Return (x, y) of the center of cell containing provided text 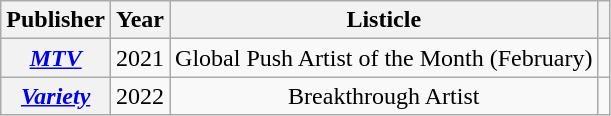
Variety (56, 96)
2022 (140, 96)
Global Push Artist of the Month (February) (384, 58)
Publisher (56, 20)
MTV (56, 58)
Breakthrough Artist (384, 96)
Year (140, 20)
Listicle (384, 20)
2021 (140, 58)
